Provide the [X, Y] coordinate of the cell's center where the given text is located.  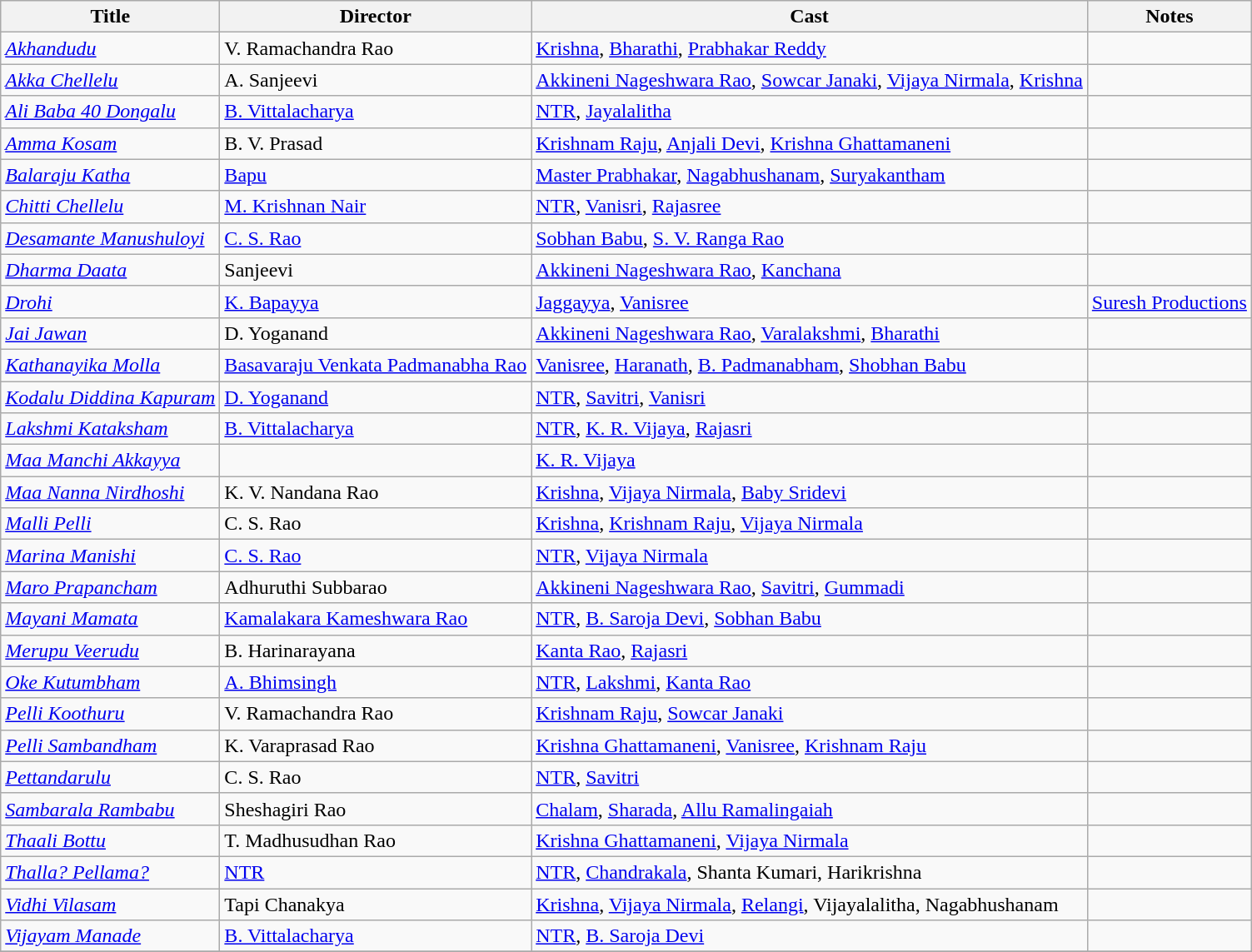
Thalla? Pellama? [110, 872]
Kathanayika Molla [110, 365]
Akkineni Nageshwara Rao, Kanchana [810, 270]
Thaali Bottu [110, 840]
Kanta Rao, Rajasri [810, 650]
Pelli Sambandham [110, 745]
Mayani Mamata [110, 619]
Ali Baba 40 Dongalu [110, 112]
Bapu [376, 175]
K. R. Vijaya [810, 461]
NTR, Lakshmi, Kanta Rao [810, 682]
Krishna Ghattamaneni, Vijaya Nirmala [810, 840]
Sobhan Babu, S. V. Ranga Rao [810, 238]
T. Madhusudhan Rao [376, 840]
Jaggayya, Vanisree [810, 302]
Maa Nanna Nirdhoshi [110, 492]
Sheshagiri Rao [376, 809]
Basavaraju Venkata Padmanabha Rao [376, 365]
Krishna, Krishnam Raju, Vijaya Nirmala [810, 524]
Adhuruthi Subbarao [376, 587]
K. V. Nandana Rao [376, 492]
Akkineni Nageshwara Rao, Varalakshmi, Bharathi [810, 333]
NTR, Savitri [810, 777]
Akhandudu [110, 48]
Akkineni Nageshwara Rao, Sowcar Janaki, Vijaya Nirmala, Krishna [810, 80]
Dharma Daata [110, 270]
Vanisree, Haranath, B. Padmanabham, Shobhan Babu [810, 365]
Krishnam Raju, Sowcar Janaki [810, 714]
Balaraju Katha [110, 175]
B. Harinarayana [376, 650]
K. Varaprasad Rao [376, 745]
Cast [810, 17]
NTR, Vanisri, Rajasree [810, 207]
Maro Prapancham [110, 587]
Director [376, 17]
A. Sanjeevi [376, 80]
Krishnam Raju, Anjali Devi, Krishna Ghattamaneni [810, 143]
K. Bapayya [376, 302]
Sanjeevi [376, 270]
A. Bhimsingh [376, 682]
Drohi [110, 302]
Maa Manchi Akkayya [110, 461]
Title [110, 17]
Chalam, Sharada, Allu Ramalingaiah [810, 809]
NTR [376, 872]
Lakshmi Kataksham [110, 429]
NTR, Vijaya Nirmala [810, 556]
Akkineni Nageshwara Rao, Savitri, Gummadi [810, 587]
Master Prabhakar, Nagabhushanam, Suryakantham [810, 175]
Kodalu Diddina Kapuram [110, 397]
NTR, K. R. Vijaya, Rajasri [810, 429]
Pelli Koothuru [110, 714]
NTR, Savitri, Vanisri [810, 397]
Sambarala Rambabu [110, 809]
Kamalakara Kameshwara Rao [376, 619]
Malli Pelli [110, 524]
NTR, Chandrakala, Shanta Kumari, Harikrishna [810, 872]
Suresh Productions [1170, 302]
Krishna, Bharathi, Prabhakar Reddy [810, 48]
Krishna, Vijaya Nirmala, Relangi, Vijayalalitha, Nagabhushanam [810, 904]
B. V. Prasad [376, 143]
Tapi Chanakya [376, 904]
Akka Chellelu [110, 80]
Merupu Veerudu [110, 650]
NTR, Jayalalitha [810, 112]
Pettandarulu [110, 777]
Krishna Ghattamaneni, Vanisree, Krishnam Raju [810, 745]
Vijayam Manade [110, 936]
Notes [1170, 17]
Oke Kutumbham [110, 682]
NTR, B. Saroja Devi [810, 936]
Vidhi Vilasam [110, 904]
Chitti Chellelu [110, 207]
Krishna, Vijaya Nirmala, Baby Sridevi [810, 492]
Amma Kosam [110, 143]
Desamante Manushuloyi [110, 238]
NTR, B. Saroja Devi, Sobhan Babu [810, 619]
Jai Jawan [110, 333]
Marina Manishi [110, 556]
M. Krishnan Nair [376, 207]
